Provide the [X, Y] coordinate of the cell's center where the given text is located.  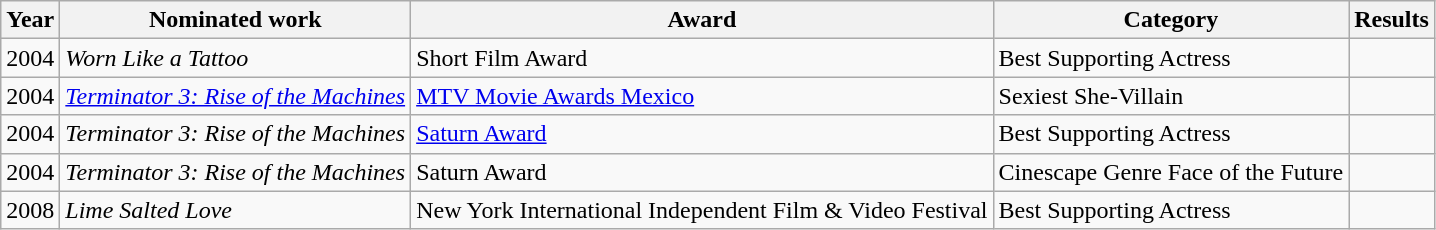
Award [702, 20]
Year [30, 20]
MTV Movie Awards Mexico [702, 96]
Worn Like a Tattoo [236, 58]
Nominated work [236, 20]
Sexiest She-Villain [1171, 96]
Results [1392, 20]
Cinescape Genre Face of the Future [1171, 172]
New York International Independent Film & Video Festival [702, 210]
Lime Salted Love [236, 210]
Short Film Award [702, 58]
2008 [30, 210]
Category [1171, 20]
